Identify which cell holds the provided text, then report its [x, y] central coordinate. 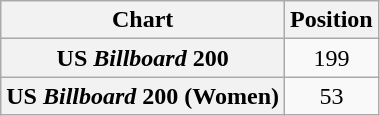
199 [332, 58]
53 [332, 96]
Chart [143, 20]
US Billboard 200 [143, 58]
US Billboard 200 (Women) [143, 96]
Position [332, 20]
